Identify which cell holds the provided text, then report its (X, Y) central coordinate. 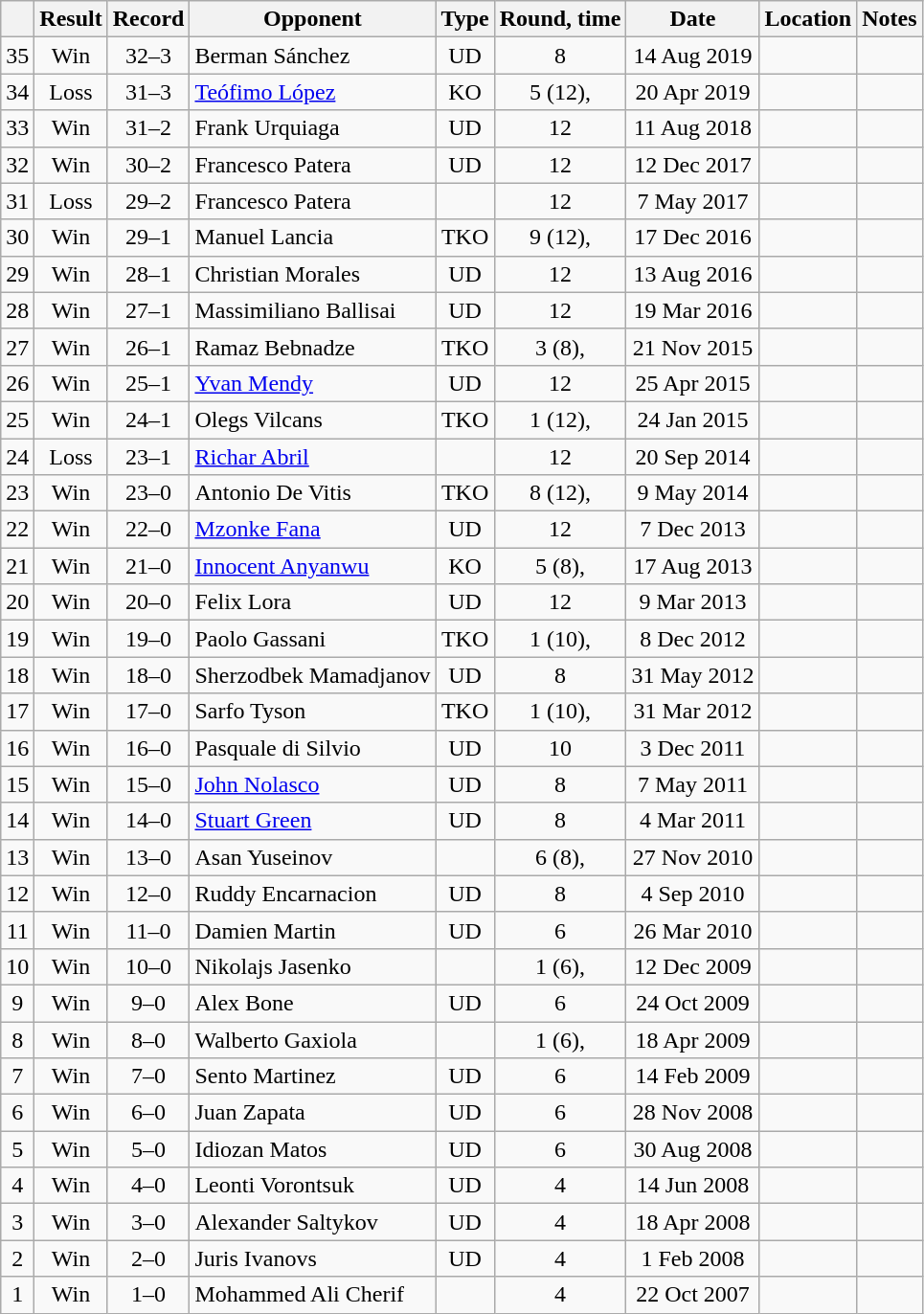
4 Mar 2011 (693, 821)
5 (17, 1149)
25 (17, 419)
26–1 (148, 347)
16–0 (148, 748)
Christian Morales (312, 274)
9 Mar 2013 (693, 602)
11 (17, 930)
Massimiliano Ballisai (312, 310)
3 Dec 2011 (693, 748)
Innocent Anyanwu (312, 566)
35 (17, 56)
Manuel Lancia (312, 238)
Sento Martinez (312, 1076)
Location (808, 19)
Alexander Saltykov (312, 1222)
7–0 (148, 1076)
16 (17, 748)
24 Jan 2015 (693, 419)
1 (12), (560, 419)
Stuart Green (312, 821)
23–0 (148, 493)
5–0 (148, 1149)
Round, time (560, 19)
13 Aug 2016 (693, 274)
Asan Yuseinov (312, 857)
2 (17, 1258)
21 (17, 566)
13–0 (148, 857)
20 Sep 2014 (693, 457)
12 Dec 2009 (693, 966)
22–0 (148, 530)
14–0 (148, 821)
Yvan Mendy (312, 383)
Sarfo Tyson (312, 712)
John Nolasco (312, 784)
5 (8), (560, 566)
Leonti Vorontsuk (312, 1186)
29–2 (148, 201)
31 Mar 2012 (693, 712)
18 Apr 2008 (693, 1222)
Date (693, 19)
1 Feb 2008 (693, 1258)
8 (12), (560, 493)
7 May 2017 (693, 201)
Opponent (312, 19)
25–1 (148, 383)
31 (17, 201)
30–2 (148, 165)
28 Nov 2008 (693, 1113)
22 (17, 530)
Pasquale di Silvio (312, 748)
8–0 (148, 1039)
18–0 (148, 675)
10–0 (148, 966)
28–1 (148, 274)
17 (17, 712)
9 (12), (560, 238)
7 (17, 1076)
7 May 2011 (693, 784)
1–0 (148, 1295)
7 Dec 2013 (693, 530)
11 Aug 2018 (693, 128)
19–0 (148, 639)
20–0 (148, 602)
5 (12), (560, 92)
6 (8), (560, 857)
33 (17, 128)
3 (17, 1222)
Mohammed Ali Cherif (312, 1295)
17 Dec 2016 (693, 238)
12–0 (148, 894)
Teófimo López (312, 92)
3–0 (148, 1222)
15 (17, 784)
29 (17, 274)
1 (17, 1295)
25 Apr 2015 (693, 383)
4–0 (148, 1186)
Record (148, 19)
Notes (890, 19)
6–0 (148, 1113)
Frank Urquiaga (312, 128)
32–3 (148, 56)
26 Mar 2010 (693, 930)
Antonio De Vitis (312, 493)
Felix Lora (312, 602)
19 (17, 639)
29–1 (148, 238)
26 (17, 383)
19 Mar 2016 (693, 310)
21 Nov 2015 (693, 347)
30 Aug 2008 (693, 1149)
20 (17, 602)
9 (17, 1003)
Alex Bone (312, 1003)
31–2 (148, 128)
24–1 (148, 419)
Olegs Vilcans (312, 419)
21–0 (148, 566)
31–3 (148, 92)
15–0 (148, 784)
34 (17, 92)
Idiozan Matos (312, 1149)
14 (17, 821)
14 Aug 2019 (693, 56)
11–0 (148, 930)
3 (8), (560, 347)
22 Oct 2007 (693, 1295)
18 (17, 675)
14 Jun 2008 (693, 1186)
Nikolajs Jasenko (312, 966)
Paolo Gassani (312, 639)
30 (17, 238)
8 Dec 2012 (693, 639)
32 (17, 165)
20 Apr 2019 (693, 92)
9–0 (148, 1003)
24 Oct 2009 (693, 1003)
14 Feb 2009 (693, 1076)
Juris Ivanovs (312, 1258)
23–1 (148, 457)
27 Nov 2010 (693, 857)
9 May 2014 (693, 493)
2–0 (148, 1258)
Sherzodbek Mamadjanov (312, 675)
18 Apr 2009 (693, 1039)
Ruddy Encarnacion (312, 894)
Mzonke Fana (312, 530)
24 (17, 457)
Juan Zapata (312, 1113)
27 (17, 347)
Walberto Gaxiola (312, 1039)
Result (71, 19)
13 (17, 857)
Berman Sánchez (312, 56)
28 (17, 310)
Ramaz Bebnadze (312, 347)
Type (465, 19)
17 Aug 2013 (693, 566)
27–1 (148, 310)
17–0 (148, 712)
Damien Martin (312, 930)
Richar Abril (312, 457)
23 (17, 493)
4 Sep 2010 (693, 894)
31 May 2012 (693, 675)
12 Dec 2017 (693, 165)
